Search for the cell housing the specified text and yield its (x, y) center coordinate. 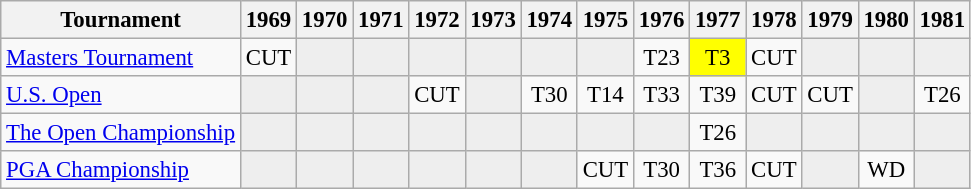
1980 (886, 20)
1970 (325, 20)
T36 (718, 170)
T3 (718, 58)
1974 (549, 20)
1981 (942, 20)
T14 (605, 95)
PGA Championship (121, 170)
T23 (661, 58)
1977 (718, 20)
WD (886, 170)
Tournament (121, 20)
1976 (661, 20)
1975 (605, 20)
T39 (718, 95)
1978 (774, 20)
1969 (268, 20)
T33 (661, 95)
U.S. Open (121, 95)
1973 (493, 20)
1979 (830, 20)
Masters Tournament (121, 58)
1971 (381, 20)
The Open Championship (121, 133)
1972 (437, 20)
